Scan for the cell matching the given text and deliver its (x, y) coordinate at center. 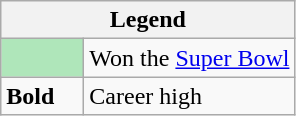
Legend (148, 20)
Won the Super Bowl (190, 58)
Career high (190, 96)
Bold (42, 96)
